Pinpoint the cell where the given text exists, returning its [X, Y] midpoint coordinate. 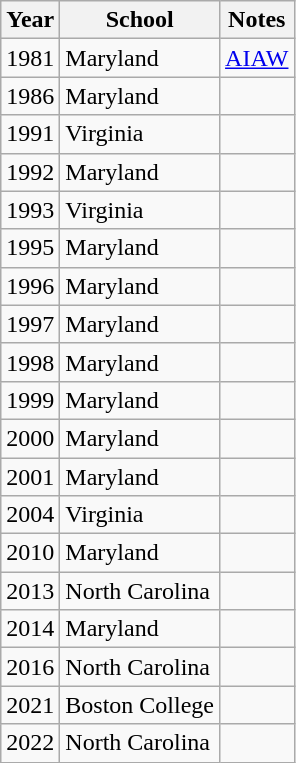
Notes [257, 20]
1981 [30, 58]
2022 [30, 743]
2016 [30, 667]
Boston College [140, 705]
1996 [30, 286]
2001 [30, 477]
2000 [30, 438]
AIAW [257, 58]
1999 [30, 400]
Year [30, 20]
2014 [30, 629]
1998 [30, 362]
2013 [30, 591]
2021 [30, 705]
1986 [30, 96]
1992 [30, 172]
1995 [30, 248]
2004 [30, 515]
School [140, 20]
1991 [30, 134]
1993 [30, 210]
1997 [30, 324]
2010 [30, 553]
